From the cell containing the given text, extract its center point as [X, Y] coordinate. 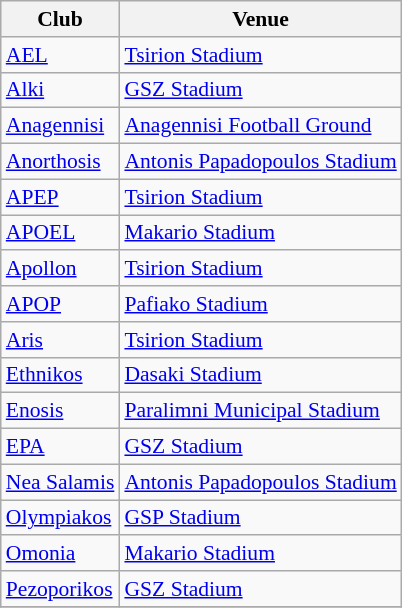
Club [60, 19]
Anagennisi Football Ground [260, 126]
Pezoporikos [60, 589]
Olympiakos [60, 518]
Omonia [60, 554]
Apollon [60, 269]
APOP [60, 304]
Dasaki Stadium [260, 375]
Nea Salamis [60, 482]
Anorthosis [60, 162]
Aris [60, 340]
Paralimni Municipal Stadium [260, 411]
APOEL [60, 233]
EPA [60, 447]
Enosis [60, 411]
Pafiako Stadium [260, 304]
Anagennisi [60, 126]
APEP [60, 197]
AEL [60, 55]
Alki [60, 90]
Venue [260, 19]
Ethnikos [60, 375]
GSP Stadium [260, 518]
